Pinpoint the cell where the given text exists, returning its (x, y) midpoint coordinate. 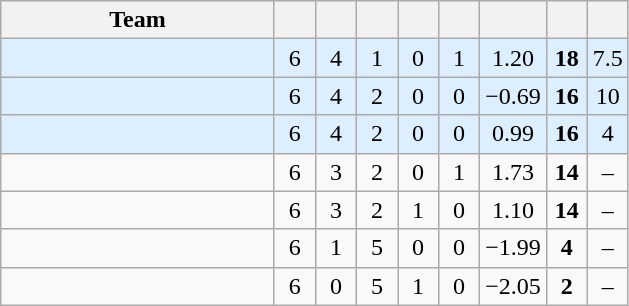
Team (138, 20)
−1.99 (514, 248)
1.10 (514, 210)
10 (608, 96)
−0.69 (514, 96)
1.20 (514, 58)
1.73 (514, 172)
−2.05 (514, 286)
7.5 (608, 58)
18 (566, 58)
0.99 (514, 134)
